Return [x, y] of the center of cell containing provided text 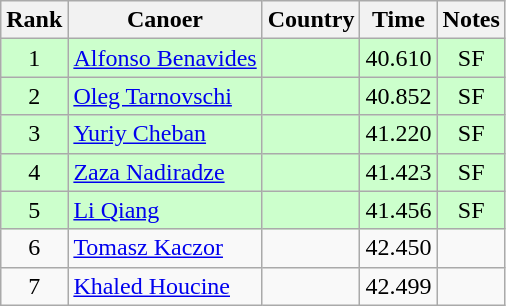
7 [34, 286]
3 [34, 134]
41.456 [398, 210]
Canoer [165, 20]
Alfonso Benavides [165, 58]
Time [398, 20]
40.610 [398, 58]
6 [34, 248]
42.450 [398, 248]
Zaza Nadiradze [165, 172]
Li Qiang [165, 210]
42.499 [398, 286]
Oleg Tarnovschi [165, 96]
1 [34, 58]
Khaled Houcine [165, 286]
40.852 [398, 96]
5 [34, 210]
Country [311, 20]
2 [34, 96]
Tomasz Kaczor [165, 248]
Yuriy Cheban [165, 134]
41.220 [398, 134]
4 [34, 172]
Notes [471, 20]
Rank [34, 20]
41.423 [398, 172]
